Find where the given text appears and provide that cell's center as (x, y) coordinate. 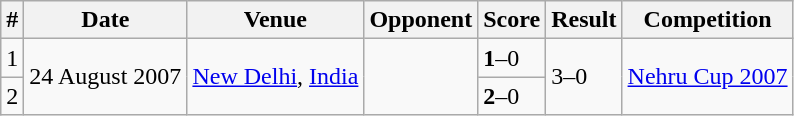
1–0 (512, 58)
2 (12, 96)
24 August 2007 (106, 77)
Score (512, 20)
3–0 (584, 77)
New Delhi, India (276, 77)
Nehru Cup 2007 (708, 77)
Date (106, 20)
1 (12, 58)
2–0 (512, 96)
Venue (276, 20)
Result (584, 20)
Opponent (421, 20)
# (12, 20)
Competition (708, 20)
